Output the [X, Y] coordinate of the center of the cell containing the given text.  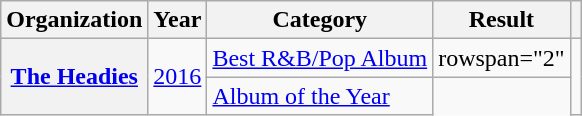
Album of the Year [320, 96]
Best R&B/Pop Album [320, 58]
rowspan="2" [502, 58]
2016 [178, 77]
Category [320, 20]
Result [502, 20]
Organization [74, 20]
Year [178, 20]
The Headies [74, 77]
